Extract the [X, Y] coordinate from the center of the cell holding the provided text.  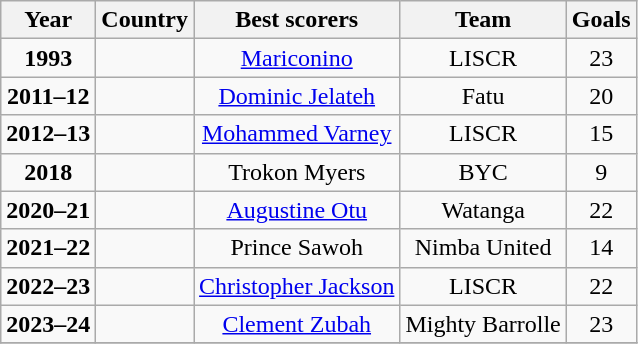
Goals [601, 20]
BYC [483, 172]
2023–24 [48, 324]
Fatu [483, 96]
Best scorers [297, 20]
2022–23 [48, 286]
Clement Zubah [297, 324]
Watanga [483, 210]
15 [601, 134]
20 [601, 96]
9 [601, 172]
2021–22 [48, 248]
2011–12 [48, 96]
Trokon Myers [297, 172]
Christopher Jackson [297, 286]
Nimba United [483, 248]
Mariconino [297, 58]
Augustine Otu [297, 210]
Country [145, 20]
2020–21 [48, 210]
2018 [48, 172]
Year [48, 20]
Prince Sawoh [297, 248]
1993 [48, 58]
Team [483, 20]
Dominic Jelateh [297, 96]
14 [601, 248]
Mighty Barrolle [483, 324]
2012–13 [48, 134]
Mohammed Varney [297, 134]
